Capture the cell that displays the provided text and extract its (X, Y) central coordinate. 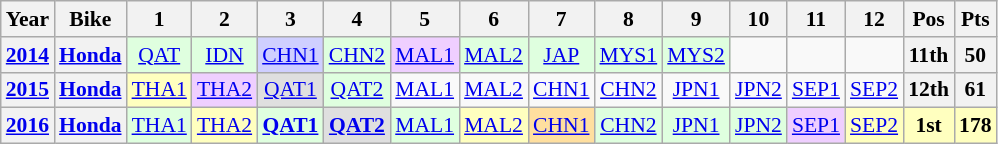
9 (696, 19)
50 (976, 55)
7 (562, 19)
Bike (90, 19)
12th (928, 90)
QAT (160, 55)
1 (160, 19)
6 (494, 19)
2015 (28, 90)
11th (928, 55)
10 (758, 19)
8 (629, 19)
2014 (28, 55)
MYS1 (629, 55)
MYS2 (696, 55)
11 (816, 19)
2 (224, 19)
IDN (224, 55)
5 (424, 19)
Pos (928, 19)
61 (976, 90)
Pts (976, 19)
3 (290, 19)
4 (358, 19)
2016 (28, 126)
1st (928, 126)
178 (976, 126)
Year (28, 19)
12 (874, 19)
JAP (562, 55)
